Determine the [X, Y] coordinate at the center of the cell enclosing the given text.  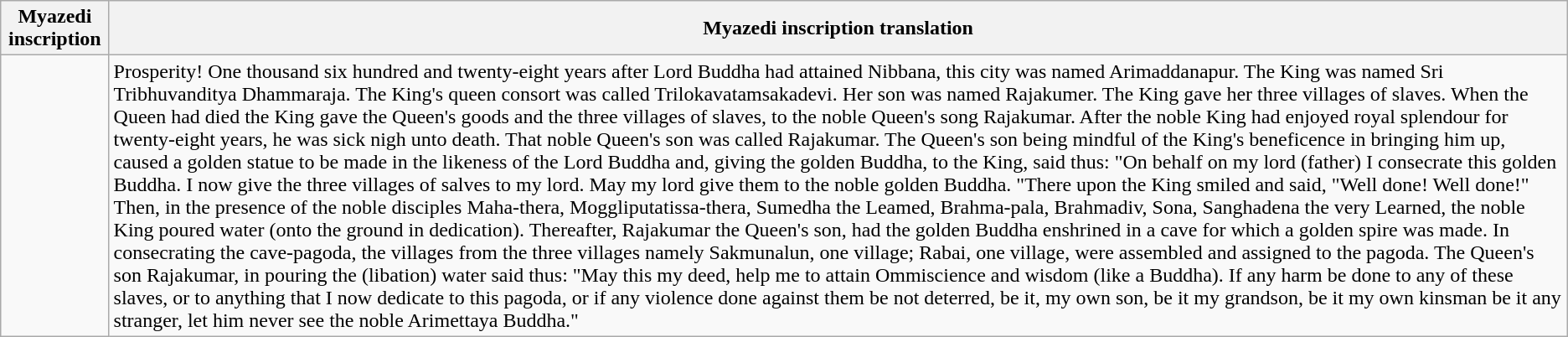
Myazedi inscription [55, 29]
Myazedi inscription translation [838, 29]
